Determine the [X, Y] coordinate at the center of the cell enclosing the given text.  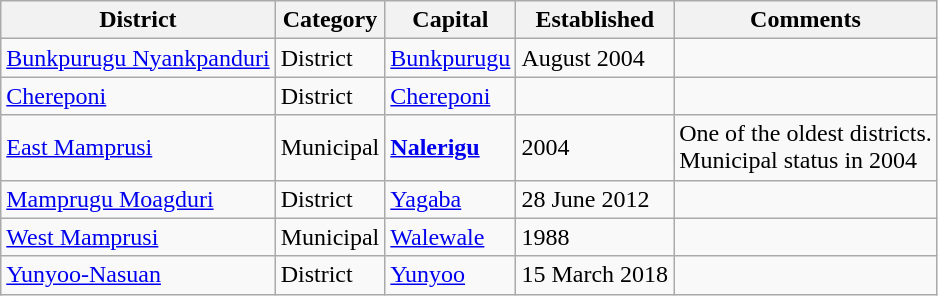
Category [330, 20]
Bunkpurugu [450, 58]
August 2004 [595, 58]
1988 [595, 237]
28 June 2012 [595, 199]
Mamprugu Moagduri [138, 199]
Nalerigu [450, 148]
East Mamprusi [138, 148]
Bunkpurugu Nyankpanduri [138, 58]
15 March 2018 [595, 275]
Walewale [450, 237]
2004 [595, 148]
Yunyoo-Nasuan [138, 275]
Established [595, 20]
Capital [450, 20]
Yagaba [450, 199]
Yunyoo [450, 275]
West Mamprusi [138, 237]
Comments [806, 20]
One of the oldest districts.Municipal status in 2004 [806, 148]
